Provide the (x, y) coordinate of the cell's center where the given text is located.  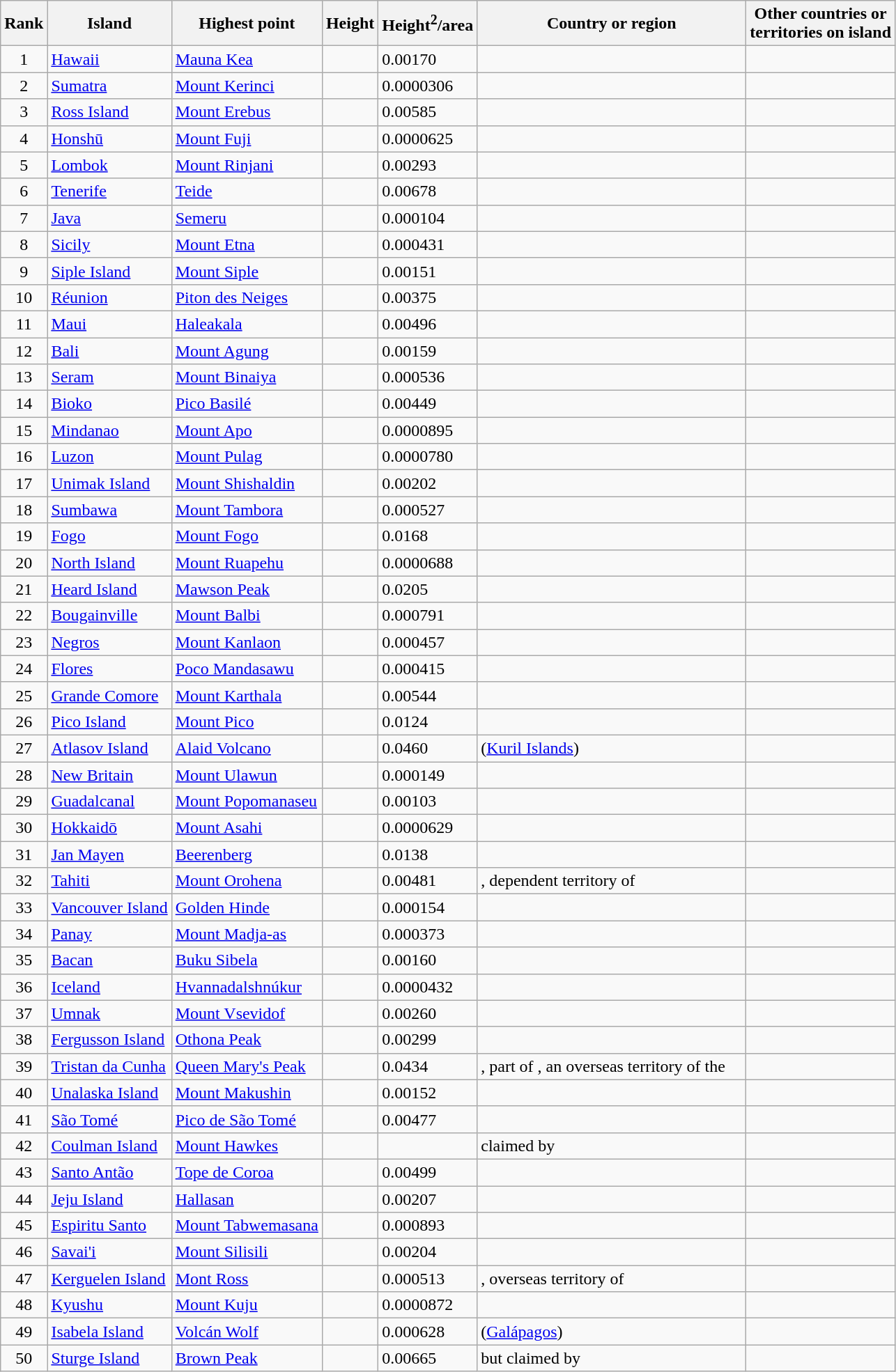
0.00204 (428, 1252)
Mount Tabwemasana (247, 1226)
but claimed by (612, 1358)
Umnak (109, 1013)
Bali (109, 350)
Tristan da Cunha (109, 1066)
0.000628 (428, 1332)
Atlasov Island (109, 748)
Tope de Coroa (247, 1172)
Mount Kerinci (247, 86)
0.00160 (428, 960)
Kyushu (109, 1305)
0.000457 (428, 642)
(Kuril Islands) (612, 748)
Pico Island (109, 722)
Volcán Wolf (247, 1332)
Brown Peak (247, 1358)
0.0138 (428, 855)
38 (24, 1040)
Heard Island (109, 589)
0.00152 (428, 1093)
Unalaska Island (109, 1093)
50 (24, 1358)
0.00170 (428, 59)
32 (24, 881)
Sumatra (109, 86)
Mount Siple (247, 271)
Mount Ulawun (247, 775)
Vancouver Island (109, 907)
Espiritu Santo (109, 1226)
Luzon (109, 457)
Mount Fogo (247, 536)
0.00260 (428, 1013)
0.0000629 (428, 828)
São Tomé (109, 1119)
Fogo (109, 536)
0.0460 (428, 748)
, part of , an overseas territory of the (612, 1066)
Bacan (109, 960)
0.00496 (428, 324)
Height2/area (428, 24)
39 (24, 1066)
Rank (24, 24)
claimed by (612, 1146)
Réunion (109, 297)
35 (24, 960)
Guadalcanal (109, 802)
Kerguelen Island (109, 1279)
0.0000306 (428, 86)
(Galápagos) (612, 1332)
0.000536 (428, 377)
Teide (247, 192)
Mount Silisili (247, 1252)
Poco Mandasawu (247, 669)
0.000154 (428, 907)
4 (24, 139)
Beerenberg (247, 855)
Mount Rinjani (247, 165)
6 (24, 192)
Piton des Neiges (247, 297)
8 (24, 244)
Ross Island (109, 112)
0.000104 (428, 218)
14 (24, 404)
Mount Asahi (247, 828)
0.0168 (428, 536)
0.00449 (428, 404)
17 (24, 483)
Grande Comore (109, 695)
16 (24, 457)
Mount Pulag (247, 457)
0.000373 (428, 934)
37 (24, 1013)
Othona Peak (247, 1040)
Sturge Island (109, 1358)
Siple Island (109, 271)
Panay (109, 934)
Flores (109, 669)
Seram (109, 377)
New Britain (109, 775)
44 (24, 1199)
Savai'i (109, 1252)
0.0000688 (428, 563)
0.00665 (428, 1358)
Pico Basilé (247, 404)
Pico de São Tomé (247, 1119)
0.00299 (428, 1040)
40 (24, 1093)
0.0124 (428, 722)
0.00159 (428, 350)
Hawaii (109, 59)
Mount Ruapehu (247, 563)
Mount Balbi (247, 616)
0.0000625 (428, 139)
0.000791 (428, 616)
Tenerife (109, 192)
0.000513 (428, 1279)
1 (24, 59)
11 (24, 324)
Mount Orohena (247, 881)
27 (24, 748)
12 (24, 350)
Mount Madja-as (247, 934)
31 (24, 855)
28 (24, 775)
Mount Fuji (247, 139)
, overseas territory of (612, 1279)
0.0000895 (428, 430)
Santo Antão (109, 1172)
Mont Ross (247, 1279)
0.0205 (428, 589)
10 (24, 297)
Queen Mary's Peak (247, 1066)
20 (24, 563)
21 (24, 589)
24 (24, 669)
Sicily (109, 244)
Island (109, 24)
Mindanao (109, 430)
Mount Vsevidof (247, 1013)
0.00585 (428, 112)
Hallasan (247, 1199)
Jeju Island (109, 1199)
0.00375 (428, 297)
0.00103 (428, 802)
0.00202 (428, 483)
0.0000872 (428, 1305)
Coulman Island (109, 1146)
Haleakala (247, 324)
42 (24, 1146)
26 (24, 722)
Sumbawa (109, 510)
0.0000432 (428, 987)
0.00293 (428, 165)
Mount Shishaldin (247, 483)
Alaid Volcano (247, 748)
Iceland (109, 987)
0.000415 (428, 669)
Mount Makushin (247, 1093)
Lombok (109, 165)
, dependent territory of (612, 881)
Mount Kuju (247, 1305)
Mount Karthala (247, 695)
0.00481 (428, 881)
0.0000780 (428, 457)
Mount Binaiya (247, 377)
Mount Popomanaseu (247, 802)
Negros (109, 642)
Mount Apo (247, 430)
13 (24, 377)
22 (24, 616)
Mount Tambora (247, 510)
0.0434 (428, 1066)
0.00678 (428, 192)
Mount Erebus (247, 112)
0.00151 (428, 271)
33 (24, 907)
46 (24, 1252)
0.000893 (428, 1226)
34 (24, 934)
49 (24, 1332)
Isabela Island (109, 1332)
41 (24, 1119)
Buku Sibela (247, 960)
Fergusson Island (109, 1040)
0.000527 (428, 510)
Unimak Island (109, 483)
Country or region (612, 24)
Bioko (109, 404)
Golden Hinde (247, 907)
Mount Hawkes (247, 1146)
Tahiti (109, 881)
0.00544 (428, 695)
Mount Kanlaon (247, 642)
48 (24, 1305)
Semeru (247, 218)
23 (24, 642)
47 (24, 1279)
45 (24, 1226)
North Island (109, 563)
Highest point (247, 24)
Other countries orterritories on island (821, 24)
Bougainville (109, 616)
Maui (109, 324)
Mount Pico (247, 722)
0.000431 (428, 244)
Height (350, 24)
Mauna Kea (247, 59)
0.00477 (428, 1119)
5 (24, 165)
18 (24, 510)
25 (24, 695)
15 (24, 430)
0.000149 (428, 775)
36 (24, 987)
0.00499 (428, 1172)
30 (24, 828)
9 (24, 271)
Jan Mayen (109, 855)
Mount Etna (247, 244)
43 (24, 1172)
Mawson Peak (247, 589)
19 (24, 536)
2 (24, 86)
7 (24, 218)
Mount Agung (247, 350)
3 (24, 112)
Hvannadalshnúkur (247, 987)
0.00207 (428, 1199)
Hokkaidō (109, 828)
Java (109, 218)
29 (24, 802)
Honshū (109, 139)
